Output the (x, y) coordinate of the center of the cell containing the given text.  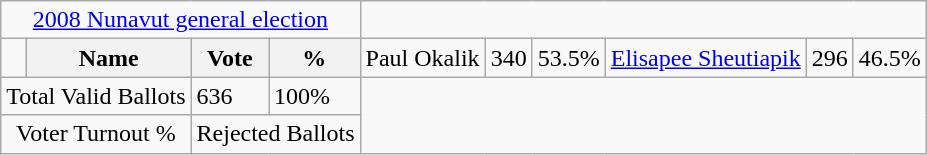
296 (830, 58)
Rejected Ballots (276, 134)
Voter Turnout % (96, 134)
2008 Nunavut general election (180, 20)
Total Valid Ballots (96, 96)
% (315, 58)
46.5% (890, 58)
Name (108, 58)
Paul Okalik (422, 58)
53.5% (568, 58)
636 (230, 96)
340 (508, 58)
100% (315, 96)
Vote (230, 58)
Elisapee Sheutiapik (706, 58)
